Capture the cell that displays the provided text and extract its [X, Y] central coordinate. 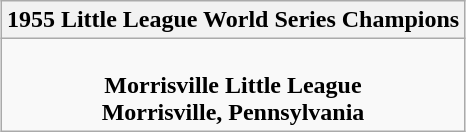
1955 Little League World Series Champions [232, 20]
Morrisville Little LeagueMorrisville, Pennsylvania [232, 85]
